Extract the [X, Y] coordinate from the center of the cell holding the provided text.  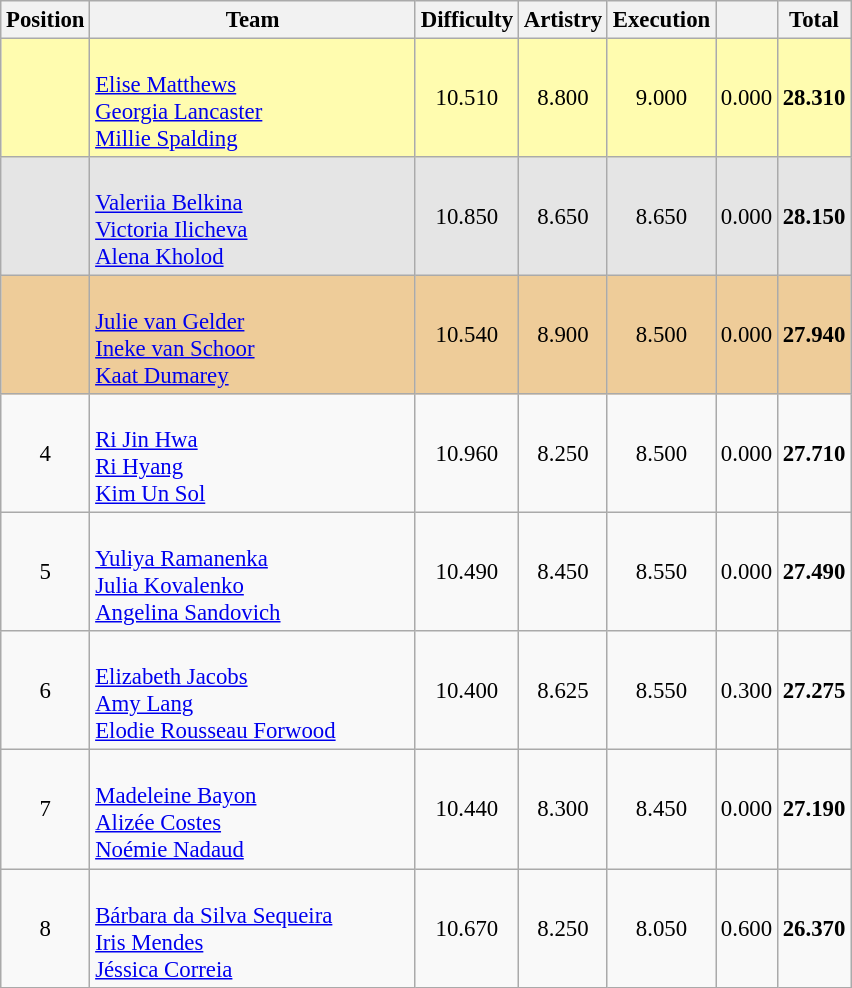
Ri Jin HwaRi HyangKim Un Sol [253, 454]
28.150 [814, 216]
Team [253, 20]
Artistry [562, 20]
Madeleine BayonAlizée CostesNoémie Nadaud [253, 810]
8.050 [661, 928]
0.300 [747, 692]
8.625 [562, 692]
26.370 [814, 928]
8.800 [562, 98]
27.275 [814, 692]
Julie van GelderIneke van SchoorKaat Dumarey [253, 336]
5 [46, 572]
Total [814, 20]
10.850 [466, 216]
Execution [661, 20]
Yuliya RamanenkaJulia KovalenkoAngelina Sandovich [253, 572]
10.540 [466, 336]
27.190 [814, 810]
10.670 [466, 928]
Elizabeth JacobsAmy LangElodie Rousseau Forwood [253, 692]
Difficulty [466, 20]
27.710 [814, 454]
Valeriia BelkinaVictoria IlichevaAlena Kholod [253, 216]
27.490 [814, 572]
Bárbara da Silva SequeiraIris MendesJéssica Correia [253, 928]
Position [46, 20]
28.310 [814, 98]
8.300 [562, 810]
Elise MatthewsGeorgia LancasterMillie Spalding [253, 98]
4 [46, 454]
8 [46, 928]
9.000 [661, 98]
10.960 [466, 454]
27.940 [814, 336]
10.440 [466, 810]
7 [46, 810]
6 [46, 692]
10.490 [466, 572]
0.600 [747, 928]
8.900 [562, 336]
10.510 [466, 98]
10.400 [466, 692]
